Search for the cell housing the specified text and yield its [X, Y] center coordinate. 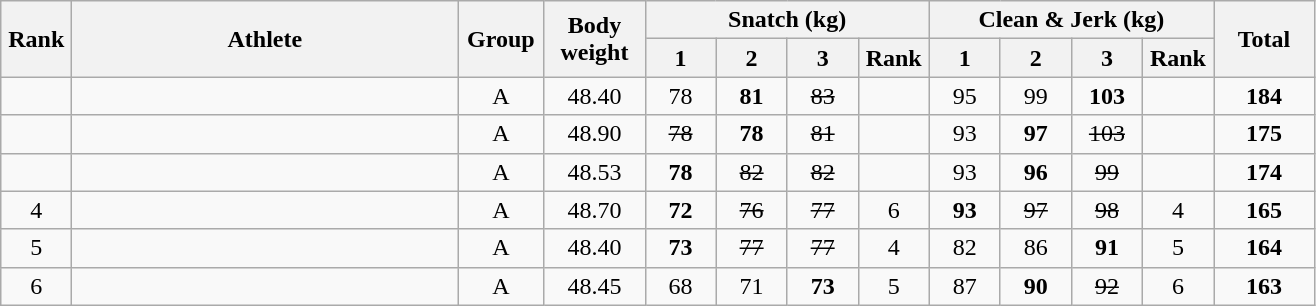
71 [752, 286]
164 [1264, 248]
184 [1264, 96]
96 [1036, 172]
98 [1106, 210]
Athlete [265, 39]
83 [822, 96]
48.70 [594, 210]
163 [1264, 286]
Snatch (kg) [787, 20]
Body weight [594, 39]
48.90 [594, 134]
165 [1264, 210]
72 [680, 210]
48.45 [594, 286]
76 [752, 210]
91 [1106, 248]
87 [964, 286]
68 [680, 286]
48.53 [594, 172]
90 [1036, 286]
95 [964, 96]
86 [1036, 248]
174 [1264, 172]
Total [1264, 39]
Clean & Jerk (kg) [1071, 20]
175 [1264, 134]
92 [1106, 286]
Group [501, 39]
